From the cell containing the given text, extract its center point as [x, y] coordinate. 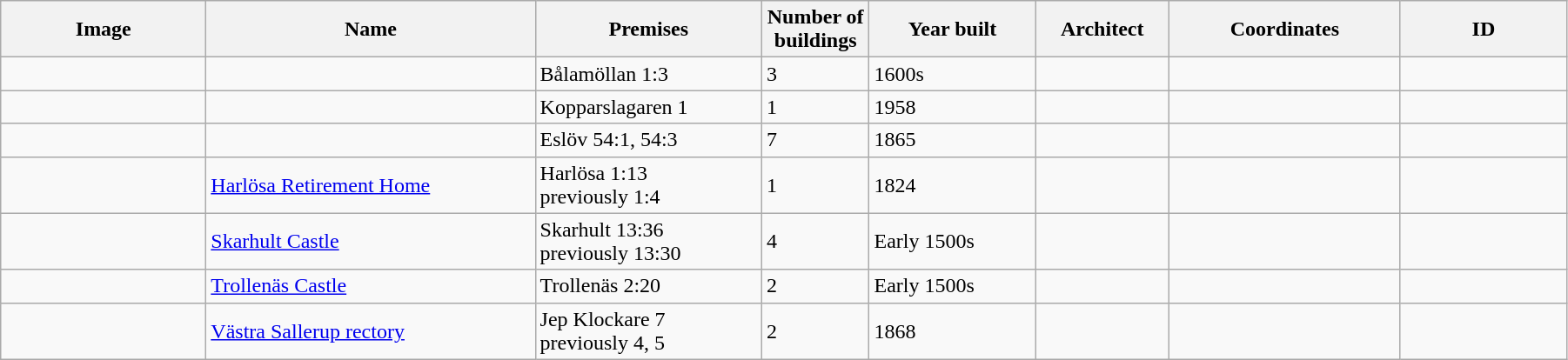
1824 [952, 184]
Jep Klockare 7previously 4, 5 [648, 330]
Image [104, 30]
1868 [952, 330]
Architect [1102, 30]
ID [1483, 30]
1958 [952, 107]
Bålamöllan 1:3 [648, 74]
Västra Sallerup rectory [371, 330]
Year built [952, 30]
Premises [648, 30]
Trollenäs Castle [371, 286]
Kopparslagaren 1 [648, 107]
Trollenäs 2:20 [648, 286]
Number ofbuildings [815, 30]
3 [815, 74]
Coordinates [1284, 30]
Skarhult 13:36previously 13:30 [648, 242]
1600s [952, 74]
4 [815, 242]
1865 [952, 140]
Eslöv 54:1, 54:3 [648, 140]
Skarhult Castle [371, 242]
Harlösa Retirement Home [371, 184]
Harlösa 1:13previously 1:4 [648, 184]
7 [815, 140]
Name [371, 30]
